Provide the (x, y) coordinate of the cell's center where the given text is located.  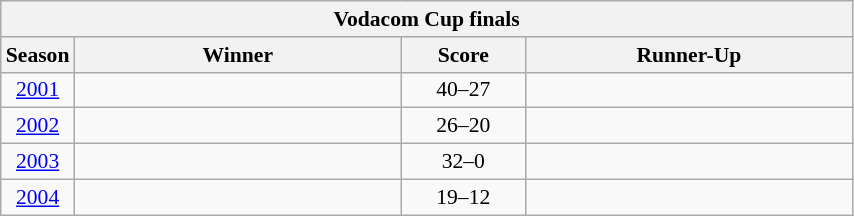
40–27 (463, 90)
2001 (38, 90)
2002 (38, 126)
26–20 (463, 126)
Vodacom Cup finals (427, 19)
Score (463, 55)
Winner (238, 55)
19–12 (463, 197)
Runner-Up (688, 55)
2003 (38, 162)
32–0 (463, 162)
Season (38, 55)
2004 (38, 197)
